Locate the cell with the specified text and output its [x, y] center coordinate. 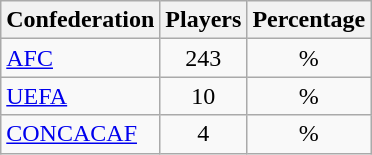
UEFA [80, 96]
4 [204, 134]
CONCACAF [80, 134]
Players [204, 20]
243 [204, 58]
AFC [80, 58]
Percentage [309, 20]
10 [204, 96]
Confederation [80, 20]
